Locate the cell with the specified text and output its (X, Y) center coordinate. 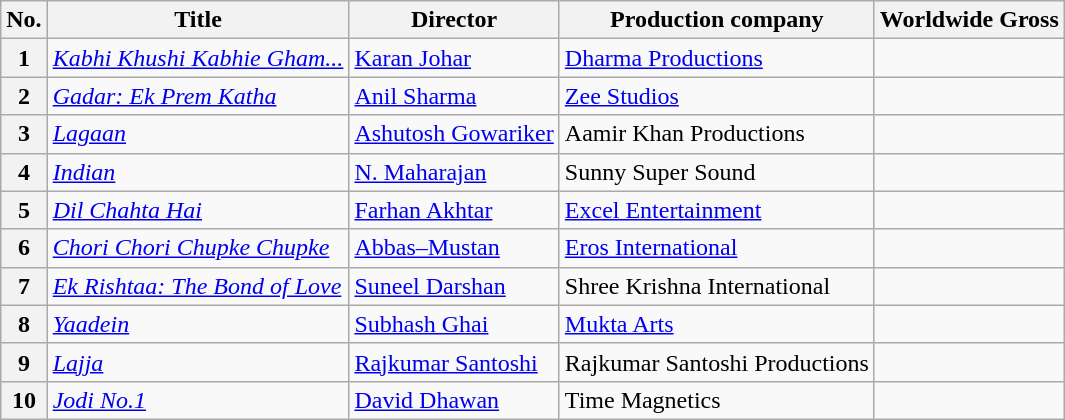
N. Maharajan (454, 172)
9 (24, 362)
Shree Krishna International (716, 286)
No. (24, 20)
Lajja (198, 362)
Lagaan (198, 134)
Dharma Productions (716, 58)
Rajkumar Santoshi Productions (716, 362)
Aamir Khan Productions (716, 134)
Zee Studios (716, 96)
5 (24, 210)
3 (24, 134)
Suneel Darshan (454, 286)
Yaadein (198, 324)
Sunny Super Sound (716, 172)
Indian (198, 172)
Eros International (716, 248)
Dil Chahta Hai (198, 210)
Karan Johar (454, 58)
David Dhawan (454, 400)
Director (454, 20)
1 (24, 58)
Subhash Ghai (454, 324)
4 (24, 172)
2 (24, 96)
Gadar: Ek Prem Katha (198, 96)
7 (24, 286)
Excel Entertainment (716, 210)
Ashutosh Gowariker (454, 134)
Production company (716, 20)
Time Magnetics (716, 400)
Farhan Akhtar (454, 210)
Anil Sharma (454, 96)
Title (198, 20)
Chori Chori Chupke Chupke (198, 248)
Jodi No.1 (198, 400)
6 (24, 248)
Kabhi Khushi Kabhie Gham... (198, 58)
8 (24, 324)
Rajkumar Santoshi (454, 362)
Worldwide Gross (969, 20)
10 (24, 400)
Mukta Arts (716, 324)
Abbas–Mustan (454, 248)
Ek Rishtaa: The Bond of Love (198, 286)
